Locate the cell with the specified text and output its [X, Y] center coordinate. 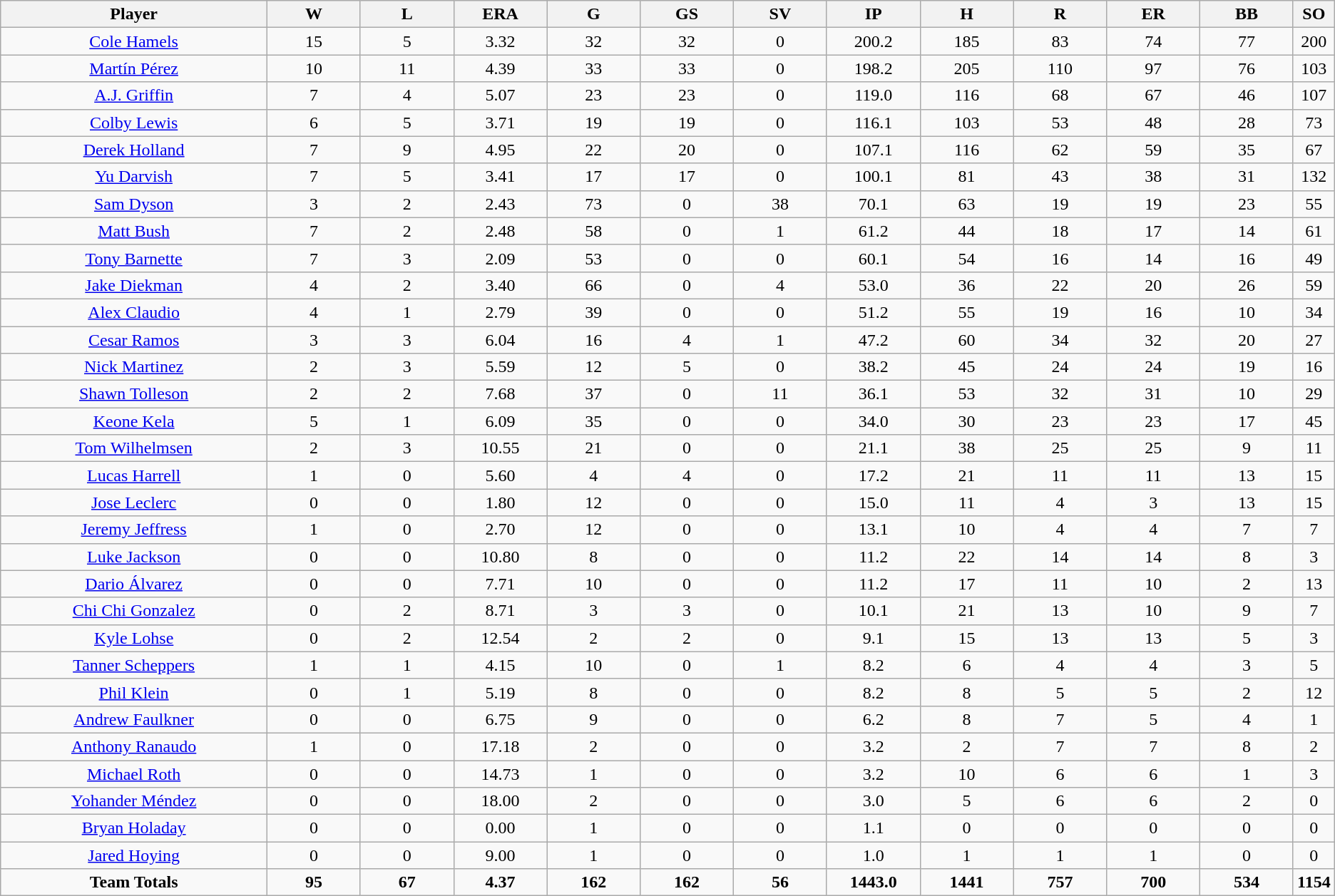
83 [1060, 41]
119.0 [873, 96]
5.60 [501, 475]
132 [1314, 177]
46 [1247, 96]
21.1 [873, 448]
43 [1060, 177]
ERA [501, 14]
77 [1247, 41]
10.55 [501, 448]
8.71 [501, 611]
26 [1247, 285]
Kyle Lohse [134, 638]
Anthony Ranaudo [134, 746]
2.70 [501, 530]
81 [967, 177]
Derek Holland [134, 150]
13.1 [873, 530]
0.00 [501, 828]
2.09 [501, 258]
100.1 [873, 177]
9.1 [873, 638]
Team Totals [134, 882]
58 [593, 231]
12.54 [501, 638]
10.1 [873, 611]
66 [593, 285]
G [593, 14]
1.0 [873, 855]
3.71 [501, 123]
R [1060, 14]
49 [1314, 258]
4.15 [501, 665]
116.1 [873, 123]
Alex Claudio [134, 312]
Colby Lewis [134, 123]
1.80 [501, 503]
3.40 [501, 285]
48 [1154, 123]
Player [134, 14]
1441 [967, 882]
4.37 [501, 882]
51.2 [873, 312]
Tom Wilhelmsen [134, 448]
1443.0 [873, 882]
Tanner Scheppers [134, 665]
36 [967, 285]
28 [1247, 123]
534 [1247, 882]
BB [1247, 14]
14.73 [501, 773]
757 [1060, 882]
Bryan Holaday [134, 828]
4.39 [501, 68]
Martín Pérez [134, 68]
Tony Barnette [134, 258]
5.59 [501, 367]
Phil Klein [134, 692]
54 [967, 258]
Dario Álvarez [134, 584]
36.1 [873, 394]
1.1 [873, 828]
Yu Darvish [134, 177]
Jared Hoying [134, 855]
Lucas Harrell [134, 475]
62 [1060, 150]
Michael Roth [134, 773]
GS [687, 14]
17.18 [501, 746]
4.95 [501, 150]
Jake Diekman [134, 285]
15.0 [873, 503]
44 [967, 231]
Keone Kela [134, 421]
7.68 [501, 394]
5.19 [501, 692]
9.00 [501, 855]
17.2 [873, 475]
Sam Dyson [134, 204]
SV [780, 14]
37 [593, 394]
700 [1154, 882]
Andrew Faulkner [134, 719]
A.J. Griffin [134, 96]
Nick Martinez [134, 367]
2.79 [501, 312]
Cesar Ramos [134, 340]
205 [967, 68]
107 [1314, 96]
Jose Leclerc [134, 503]
SO [1314, 14]
47.2 [873, 340]
56 [780, 882]
60.1 [873, 258]
Chi Chi Gonzalez [134, 611]
63 [967, 204]
107.1 [873, 150]
200.2 [873, 41]
61.2 [873, 231]
2.48 [501, 231]
Luke Jackson [134, 557]
Cole Hamels [134, 41]
6.04 [501, 340]
74 [1154, 41]
L [406, 14]
97 [1154, 68]
6.75 [501, 719]
Jeremy Jeffress [134, 530]
38.2 [873, 367]
7.71 [501, 584]
10.80 [501, 557]
70.1 [873, 204]
18.00 [501, 801]
6.2 [873, 719]
185 [967, 41]
39 [593, 312]
60 [967, 340]
61 [1314, 231]
68 [1060, 96]
W [314, 14]
53.0 [873, 285]
IP [873, 14]
3.32 [501, 41]
2.43 [501, 204]
5.07 [501, 96]
110 [1060, 68]
27 [1314, 340]
6.09 [501, 421]
198.2 [873, 68]
29 [1314, 394]
30 [967, 421]
200 [1314, 41]
34.0 [873, 421]
Matt Bush [134, 231]
Shawn Tolleson [134, 394]
18 [1060, 231]
ER [1154, 14]
95 [314, 882]
76 [1247, 68]
1154 [1314, 882]
3.41 [501, 177]
3.0 [873, 801]
Yohander Méndez [134, 801]
H [967, 14]
